Return [x, y] of the center of cell containing provided text 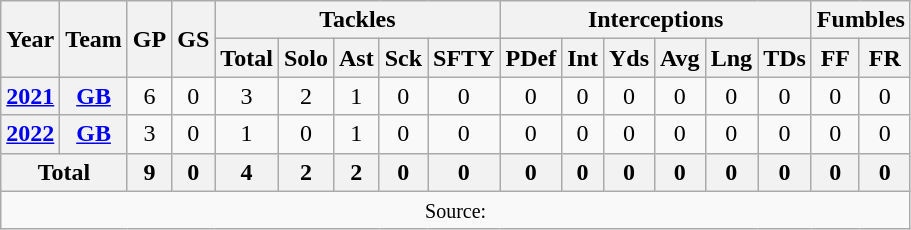
4 [247, 172]
FR [884, 58]
6 [149, 96]
Avg [680, 58]
Team [94, 39]
Tackles [358, 20]
FF [835, 58]
Fumbles [860, 20]
Year [30, 39]
2021 [30, 96]
Lng [731, 58]
GP [149, 39]
Int [583, 58]
Ast [356, 58]
Sck [403, 58]
Interceptions [656, 20]
9 [149, 172]
Solo [306, 58]
PDef [531, 58]
GS [194, 39]
SFTY [464, 58]
Source: [456, 210]
Yds [628, 58]
2022 [30, 134]
TDs [785, 58]
